Extract the (x, y) coordinate from the center of the cell holding the provided text.  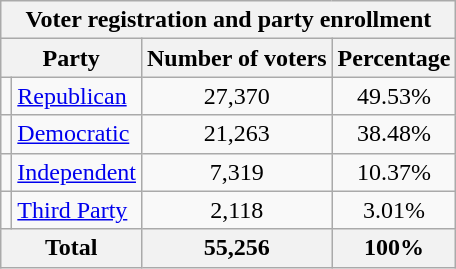
2,118 (236, 210)
49.53% (394, 96)
38.48% (394, 134)
Republican (77, 96)
10.37% (394, 172)
Independent (77, 172)
55,256 (236, 248)
27,370 (236, 96)
3.01% (394, 210)
Democratic (77, 134)
21,263 (236, 134)
Number of voters (236, 58)
Voter registration and party enrollment (228, 20)
7,319 (236, 172)
Party (72, 58)
Total (72, 248)
Third Party (77, 210)
100% (394, 248)
Percentage (394, 58)
